For the text-containing cell, return its midpoint in [X, Y] coordinate format. 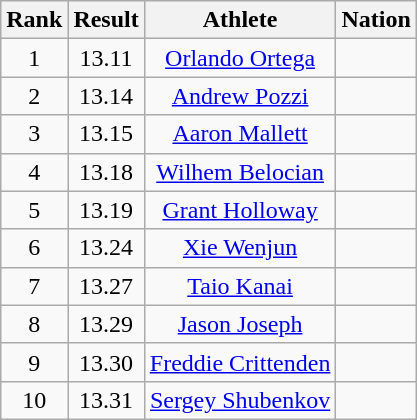
Taio Kanai [240, 286]
Athlete [240, 20]
Orlando Ortega [240, 58]
7 [34, 286]
3 [34, 134]
13.15 [106, 134]
13.19 [106, 210]
Rank [34, 20]
13.14 [106, 96]
13.24 [106, 248]
6 [34, 248]
13.30 [106, 362]
13.31 [106, 400]
8 [34, 324]
Nation [376, 20]
13.27 [106, 286]
Aaron Mallett [240, 134]
Freddie Crittenden [240, 362]
4 [34, 172]
Wilhem Belocian [240, 172]
9 [34, 362]
10 [34, 400]
13.29 [106, 324]
Xie Wenjun [240, 248]
1 [34, 58]
13.11 [106, 58]
13.18 [106, 172]
Andrew Pozzi [240, 96]
Jason Joseph [240, 324]
Grant Holloway [240, 210]
Result [106, 20]
Sergey Shubenkov [240, 400]
2 [34, 96]
5 [34, 210]
